For the text-containing cell, return its midpoint in (X, Y) coordinate format. 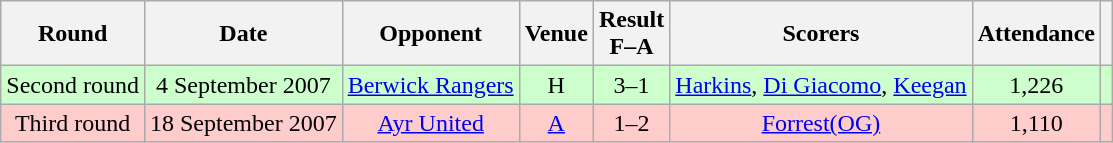
1,226 (1036, 85)
4 September 2007 (243, 85)
Ayr United (430, 123)
1–2 (631, 123)
Venue (556, 34)
Berwick Rangers (430, 85)
ResultF–A (631, 34)
Date (243, 34)
18 September 2007 (243, 123)
Harkins, Di Giacomo, Keegan (821, 85)
Third round (73, 123)
1,110 (1036, 123)
Opponent (430, 34)
Scorers (821, 34)
Second round (73, 85)
H (556, 85)
A (556, 123)
Attendance (1036, 34)
Forrest(OG) (821, 123)
3–1 (631, 85)
Round (73, 34)
